Scan for the cell matching the given text and deliver its [x, y] coordinate at center. 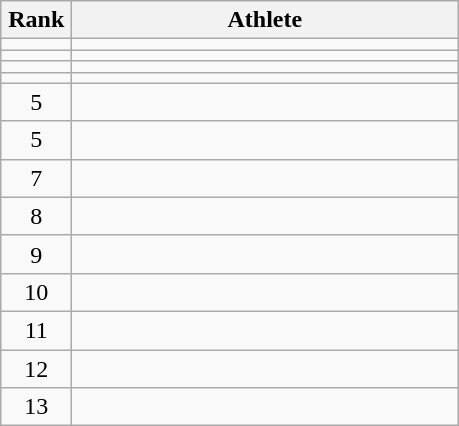
10 [36, 292]
8 [36, 216]
Athlete [265, 20]
Rank [36, 20]
12 [36, 369]
9 [36, 254]
11 [36, 330]
13 [36, 407]
7 [36, 178]
